From the cell containing the given text, extract its center point as (x, y) coordinate. 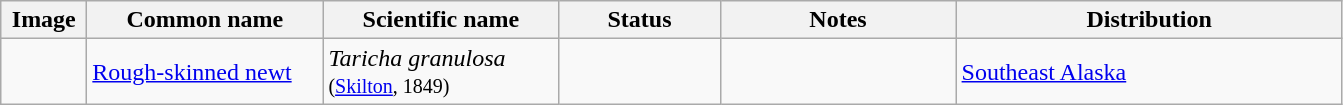
Scientific name (441, 20)
Image (44, 20)
Rough-skinned newt (205, 72)
Taricha granulosa(Skilton, 1849) (441, 72)
Southeast Alaska (1149, 72)
Common name (205, 20)
Notes (838, 20)
Status (640, 20)
Distribution (1149, 20)
